Scan for the cell matching the given text and deliver its (x, y) coordinate at center. 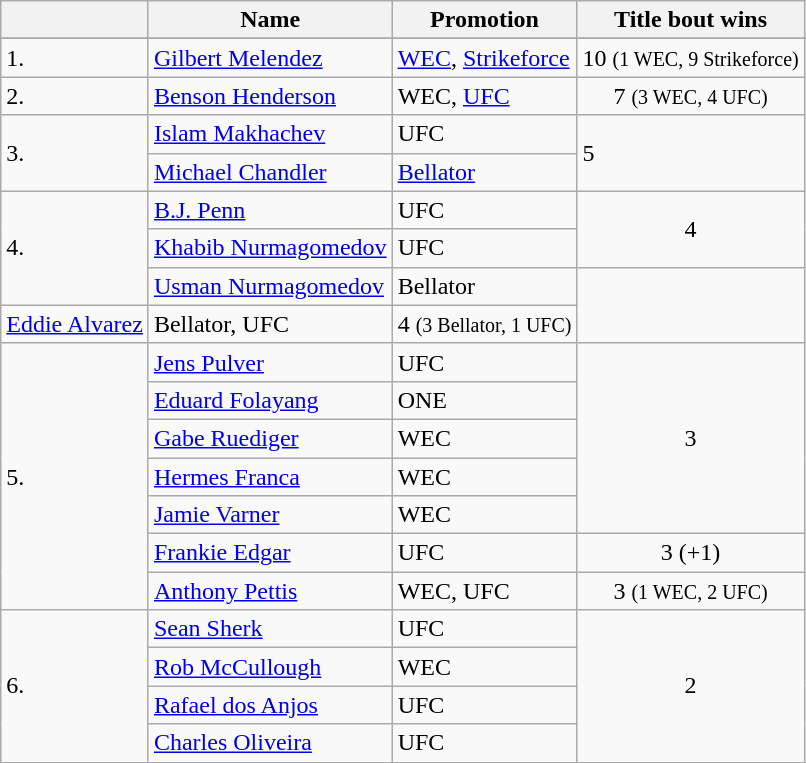
Gilbert Melendez (270, 58)
Michael Chandler (270, 172)
2 (690, 686)
Hermes Franca (270, 477)
4. (75, 248)
Promotion (484, 20)
Rafael dos Anjos (270, 705)
Usman Nurmagomedov (270, 286)
Name (270, 20)
4 (690, 229)
Gabe Ruediger (270, 438)
ONE (484, 400)
3 (+1) (690, 553)
5. (75, 476)
10 (1 WEC, 9 Strikeforce) (690, 58)
7 (3 WEC, 4 UFC) (690, 96)
Khabib Nurmagomedov (270, 248)
5 (690, 153)
WEC, Strikeforce (484, 58)
Islam Makhachev (270, 134)
Anthony Pettis (270, 591)
Jens Pulver (270, 362)
Title bout wins (690, 20)
3. (75, 153)
Frankie Edgar (270, 553)
Jamie Varner (270, 515)
1. (75, 58)
Charles Oliveira (270, 743)
Benson Henderson (270, 96)
6. (75, 686)
Eddie Alvarez (75, 324)
Eduard Folayang (270, 400)
Bellator, UFC (270, 324)
Rob McCullough (270, 667)
2. (75, 96)
B.J. Penn (270, 210)
Sean Sherk (270, 629)
3 (1 WEC, 2 UFC) (690, 591)
4 (3 Bellator, 1 UFC) (484, 324)
3 (690, 438)
